Determine the (X, Y) coordinate at the center of the cell enclosing the given text.  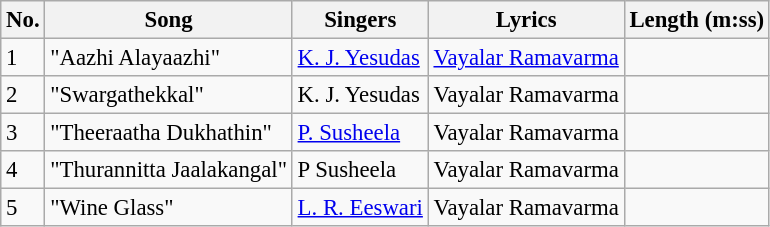
Song (168, 20)
5 (23, 208)
Length (m:ss) (696, 20)
4 (23, 170)
No. (23, 20)
P Susheela (360, 170)
Lyrics (526, 20)
P. Susheela (360, 133)
"Wine Glass" (168, 208)
3 (23, 133)
2 (23, 95)
"Aazhi Alayaazhi" (168, 58)
1 (23, 58)
"Swargathekkal" (168, 95)
Singers (360, 20)
"Thurannitta Jaalakangal" (168, 170)
L. R. Eeswari (360, 208)
"Theeraatha Dukhathin" (168, 133)
